From the cell containing the given text, extract its center point as [x, y] coordinate. 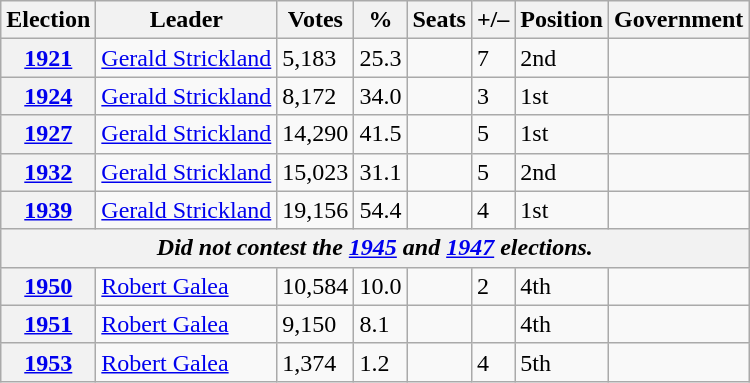
14,290 [316, 134]
1951 [48, 324]
1921 [48, 58]
8,172 [316, 96]
% [380, 20]
1939 [48, 210]
Did not contest the 1945 and 1947 elections. [375, 248]
Position [562, 20]
10,584 [316, 286]
1932 [48, 172]
2 [492, 286]
1950 [48, 286]
+/– [492, 20]
Election [48, 20]
8.1 [380, 324]
7 [492, 58]
5,183 [316, 58]
3 [492, 96]
Votes [316, 20]
41.5 [380, 134]
1,374 [316, 362]
9,150 [316, 324]
31.1 [380, 172]
1.2 [380, 362]
25.3 [380, 58]
Leader [186, 20]
19,156 [316, 210]
Seats [439, 20]
1927 [48, 134]
Government [679, 20]
54.4 [380, 210]
34.0 [380, 96]
5th [562, 362]
1924 [48, 96]
10.0 [380, 286]
1953 [48, 362]
15,023 [316, 172]
